Detect which cell encompasses the target text, then output its [X, Y] center coordinate. 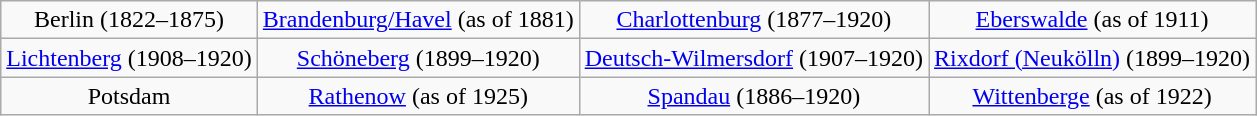
Charlottenburg (1877–1920) [754, 20]
Potsdam [130, 96]
Deutsch-Wilmersdorf (1907–1920) [754, 58]
Rathenow (as of 1925) [418, 96]
Berlin (1822–1875) [130, 20]
Rixdorf (Neukölln) (1899–1920) [1092, 58]
Eberswalde (as of 1911) [1092, 20]
Lichtenberg (1908–1920) [130, 58]
Brandenburg/Havel (as of 1881) [418, 20]
Spandau (1886–1920) [754, 96]
Schöneberg (1899–1920) [418, 58]
Wittenberge (as of 1922) [1092, 96]
